Scan for the cell matching the given text and deliver its [X, Y] coordinate at center. 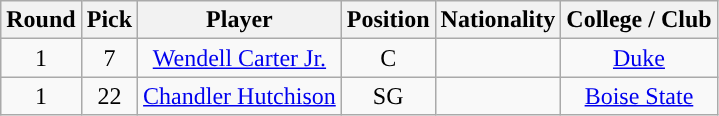
Nationality [498, 20]
SG [388, 96]
Duke [639, 58]
7 [109, 58]
Player [240, 20]
Pick [109, 20]
Boise State [639, 96]
22 [109, 96]
Position [388, 20]
Chandler Hutchison [240, 96]
C [388, 58]
College / Club [639, 20]
Round [41, 20]
Wendell Carter Jr. [240, 58]
